Pinpoint the cell where the given text exists, returning its (X, Y) midpoint coordinate. 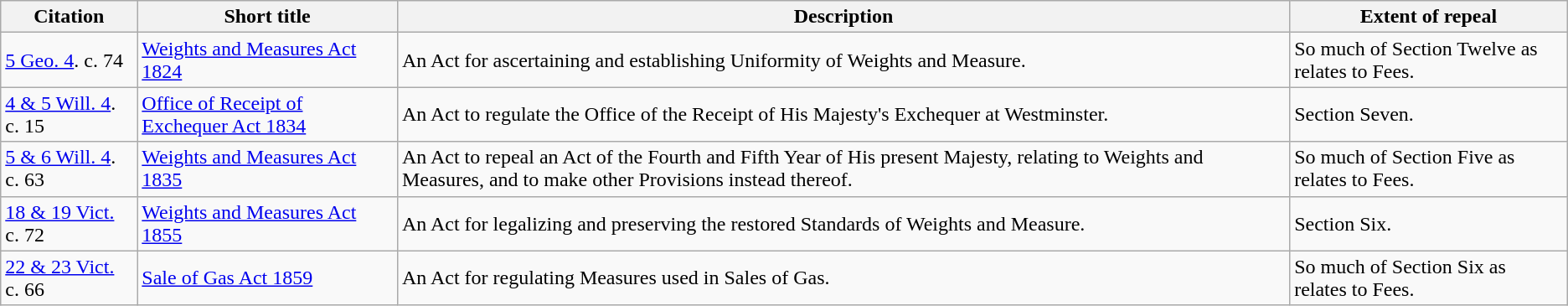
Short title (268, 17)
An Act for ascertaining and establishing Uniformity of Weights and Measure. (843, 60)
An Act for legalizing and preserving the restored Standards of Weights and Measure. (843, 223)
Section Seven. (1429, 114)
Sale of Gas Act 1859 (268, 278)
Extent of repeal (1429, 17)
5 Geo. 4. c. 74 (69, 60)
Weights and Measures Act 1824 (268, 60)
18 & 19 Vict. c. 72 (69, 223)
4 & 5 Will. 4. c. 15 (69, 114)
22 & 23 Vict. c. 66 (69, 278)
5 & 6 Will. 4. c. 63 (69, 169)
Section Six. (1429, 223)
So much of Section Five as relates to Fees. (1429, 169)
An Act to regulate the Office of the Receipt of His Majesty's Exchequer at Westminster. (843, 114)
Citation (69, 17)
Office of Receipt of Exchequer Act 1834 (268, 114)
Description (843, 17)
Weights and Measures Act 1855 (268, 223)
An Act for regulating Measures used in Sales of Gas. (843, 278)
So much of Section Twelve as relates to Fees. (1429, 60)
Weights and Measures Act 1835 (268, 169)
So much of Section Six as relates to Fees. (1429, 278)
